Scan for the cell matching the given text and deliver its (x, y) coordinate at center. 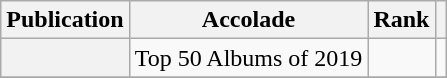
Accolade (248, 20)
Rank (402, 20)
Publication (65, 20)
Top 50 Albums of 2019 (248, 58)
